For the text-containing cell, return its midpoint in (X, Y) coordinate format. 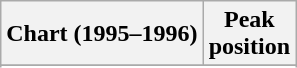
Chart (1995–1996) (102, 34)
Peakposition (249, 34)
